Find where the given text appears and provide that cell's center as [X, Y] coordinate. 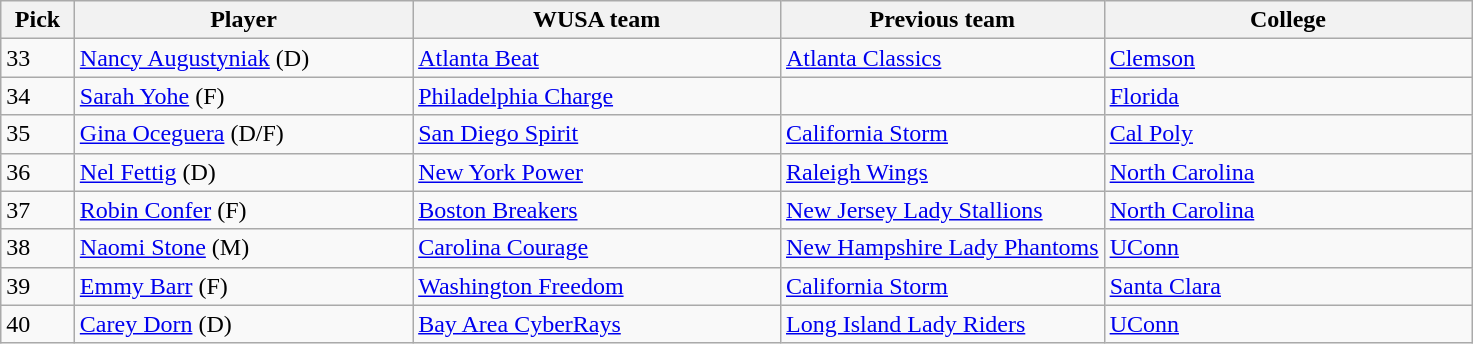
Florida [1288, 96]
Bay Area CyberRays [597, 324]
38 [38, 248]
Boston Breakers [597, 210]
35 [38, 134]
Nel Fettig (D) [243, 172]
Philadelphia Charge [597, 96]
Naomi Stone (M) [243, 248]
Carey Dorn (D) [243, 324]
WUSA team [597, 20]
Cal Poly [1288, 134]
College [1288, 20]
37 [38, 210]
Sarah Yohe (F) [243, 96]
Robin Confer (F) [243, 210]
Emmy Barr (F) [243, 286]
Raleigh Wings [942, 172]
New York Power [597, 172]
Nancy Augustyniak (D) [243, 58]
Clemson [1288, 58]
Player [243, 20]
Pick [38, 20]
Santa Clara [1288, 286]
New Hampshire Lady Phantoms [942, 248]
34 [38, 96]
New Jersey Lady Stallions [942, 210]
40 [38, 324]
Long Island Lady Riders [942, 324]
33 [38, 58]
Previous team [942, 20]
Carolina Courage [597, 248]
39 [38, 286]
36 [38, 172]
San Diego Spirit [597, 134]
Gina Oceguera (D/F) [243, 134]
Washington Freedom [597, 286]
Atlanta Beat [597, 58]
Atlanta Classics [942, 58]
